Determine the [x, y] coordinate at the center of the cell enclosing the given text.  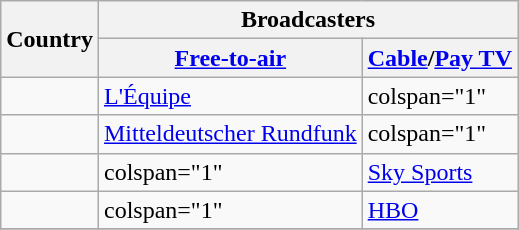
Country [50, 39]
Free-to-air [230, 58]
Mitteldeutscher Rundfunk [230, 134]
HBO [440, 210]
Broadcasters [308, 20]
Cable/Pay TV [440, 58]
L'Équipe [230, 96]
Sky Sports [440, 172]
